Return [x, y] of the center of cell containing provided text 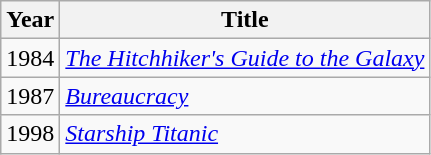
1987 [30, 96]
Starship Titanic [245, 134]
Year [30, 20]
Title [245, 20]
1998 [30, 134]
Bureaucracy [245, 96]
The Hitchhiker's Guide to the Galaxy [245, 58]
1984 [30, 58]
